Provide the (x, y) coordinate of the cell's center where the given text is located.  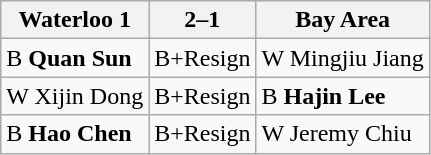
W Jeremy Chiu (342, 134)
B Quan Sun (75, 58)
Waterloo 1 (75, 20)
W Xijin Dong (75, 96)
W Mingjiu Jiang (342, 58)
2–1 (202, 20)
Bay Area (342, 20)
B Hao Chen (75, 134)
B Hajin Lee (342, 96)
